Extract the [X, Y] coordinate from the center of the cell holding the provided text.  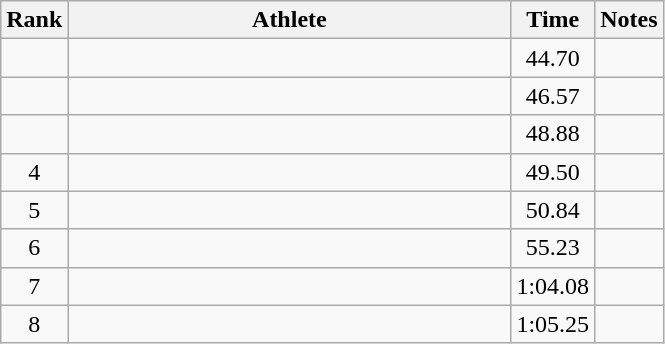
4 [34, 172]
Rank [34, 20]
6 [34, 248]
1:04.08 [553, 286]
46.57 [553, 96]
48.88 [553, 134]
50.84 [553, 210]
Athlete [290, 20]
Time [553, 20]
7 [34, 286]
1:05.25 [553, 324]
55.23 [553, 248]
8 [34, 324]
Notes [629, 20]
44.70 [553, 58]
5 [34, 210]
49.50 [553, 172]
